Find where the given text appears and provide that cell's center as (X, Y) coordinate. 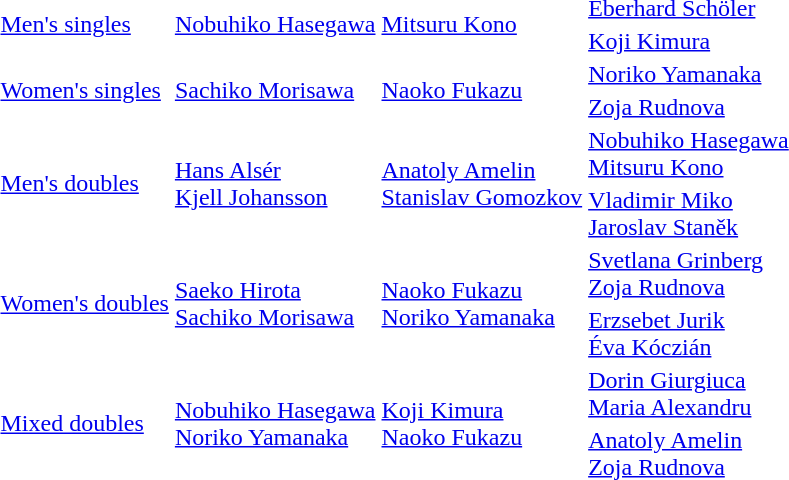
Naoko Fukazu Noriko Yamanaka (482, 304)
Sachiko Morisawa (275, 90)
Hans Alsér Kjell Johansson (275, 184)
Saeko Hirota Sachiko Morisawa (275, 304)
Naoko Fukazu (482, 90)
Anatoly Amelin Stanislav Gomozkov (482, 184)
